Identify which cell holds the provided text, then report its (x, y) central coordinate. 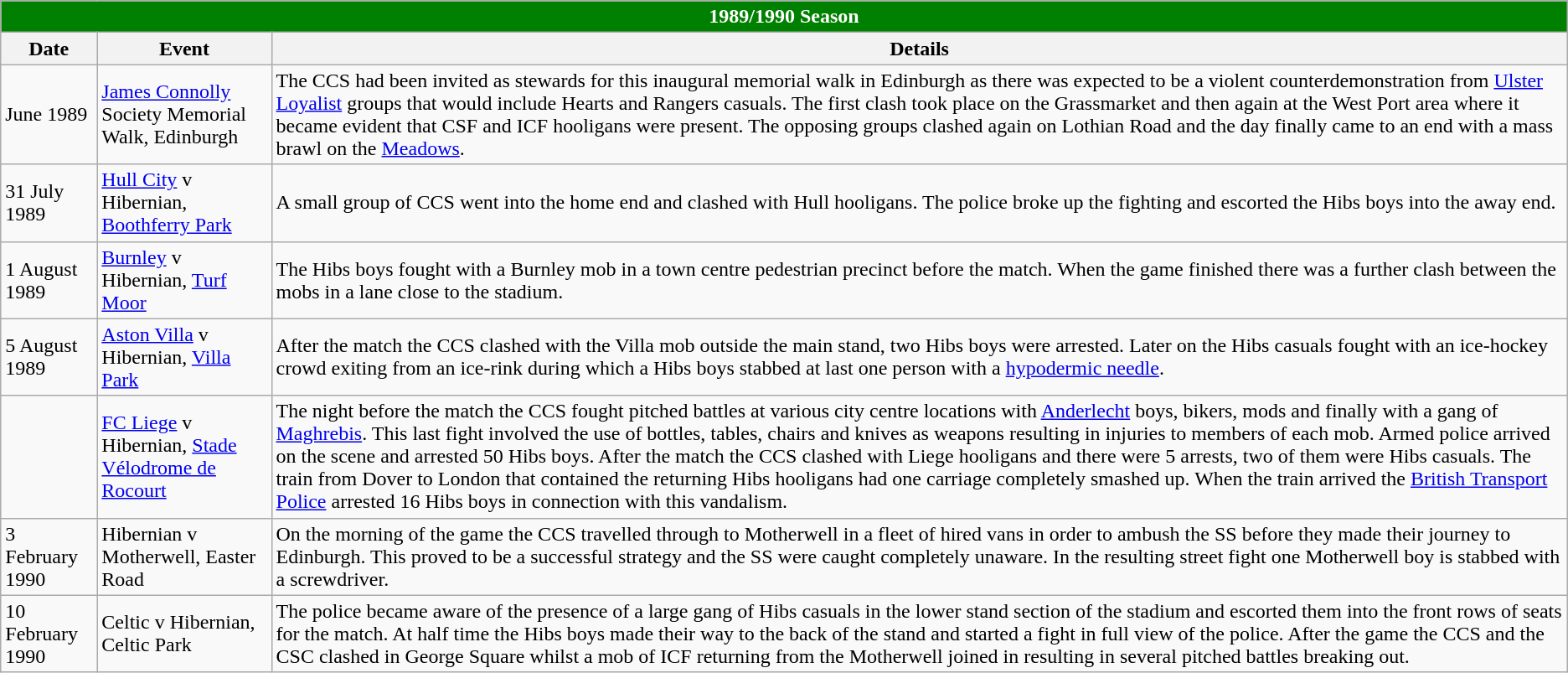
1989/1990 Season (784, 17)
Hull City v Hibernian, Boothferry Park (184, 203)
FC Liege v Hibernian, Stade Vélodrome de Rocourt (184, 457)
3 February 1990 (49, 557)
5 August 1989 (49, 357)
James Connolly Society Memorial Walk, Edinburgh (184, 114)
Aston Villa v Hibernian, Villa Park (184, 357)
10 February 1990 (49, 634)
Event (184, 49)
Burnley v Hibernian, Turf Moor (184, 280)
Date (49, 49)
Hibernian v Motherwell, Easter Road (184, 557)
Details (920, 49)
June 1989 (49, 114)
Celtic v Hibernian, Celtic Park (184, 634)
1 August 1989 (49, 280)
31 July 1989 (49, 203)
